Return [X, Y] of the center of cell containing provided text 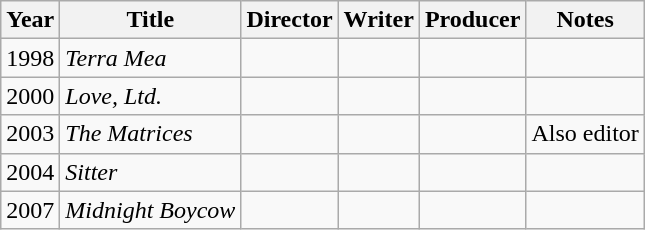
2000 [30, 96]
Year [30, 20]
The Matrices [150, 134]
Title [150, 20]
Notes [585, 20]
Terra Mea [150, 58]
2003 [30, 134]
Midnight Boycow [150, 210]
2007 [30, 210]
2004 [30, 172]
Also editor [585, 134]
Producer [472, 20]
Sitter [150, 172]
Love, Ltd. [150, 96]
Director [290, 20]
1998 [30, 58]
Writer [378, 20]
